Identify which cell holds the provided text, then report its (X, Y) central coordinate. 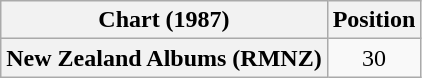
New Zealand Albums (RMNZ) (164, 58)
Chart (1987) (164, 20)
Position (374, 20)
30 (374, 58)
